Scan for the cell matching the given text and deliver its [x, y] coordinate at center. 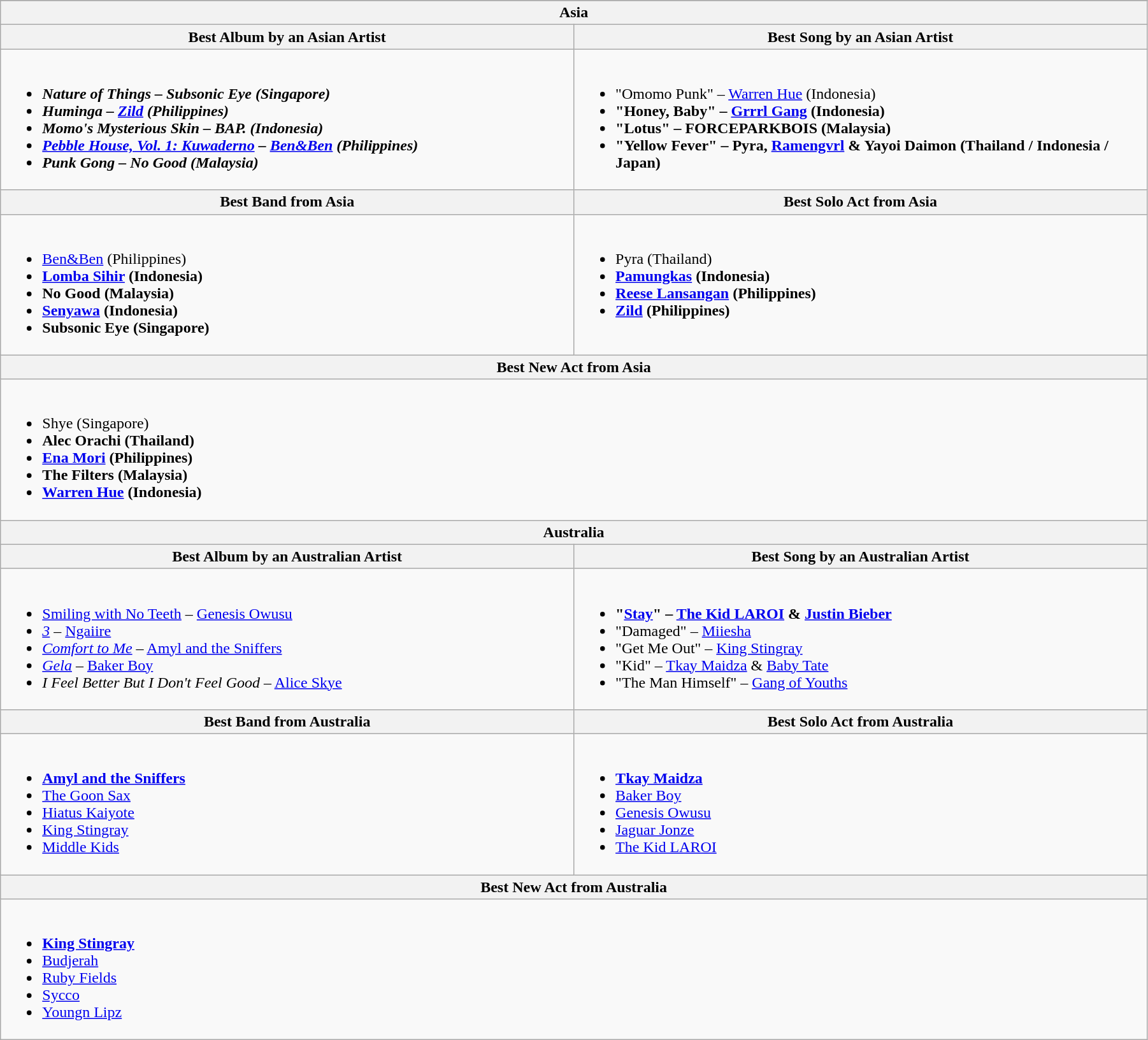
Asia [574, 13]
Best Solo Act from Asia [861, 202]
Best Song by an Australian Artist [861, 556]
Shye (Singapore)Alec Orachi (Thailand)Ena Mori (Philippines)The Filters (Malaysia)Warren Hue (Indonesia) [574, 450]
Best New Act from Australia [574, 886]
Pyra (Thailand)Pamungkas (Indonesia)Reese Lansangan (Philippines)Zild (Philippines) [861, 284]
Best Album by an Asian Artist [287, 37]
King StingrayBudjerahRuby FieldsSyccoYoungn Lipz [574, 970]
Best Band from Australia [287, 721]
Best New Act from Asia [574, 367]
Best Song by an Asian Artist [861, 37]
Tkay MaidzaBaker BoyGenesis OwusuJaguar JonzeThe Kid LAROI [861, 804]
Best Solo Act from Australia [861, 721]
Best Band from Asia [287, 202]
Australia [574, 532]
Best Album by an Australian Artist [287, 556]
Amyl and the SniffersThe Goon SaxHiatus KaiyoteKing StingrayMiddle Kids [287, 804]
Smiling with No Teeth – Genesis Owusu3 – NgaiireComfort to Me – Amyl and the SniffersGela – Baker BoyI Feel Better But I Don't Feel Good – Alice Skye [287, 639]
Ben&Ben (Philippines)Lomba Sihir (Indonesia)No Good (Malaysia)Senyawa (Indonesia)Subsonic Eye (Singapore) [287, 284]
